Provide the [x, y] coordinate of the cell's center where the given text is located.  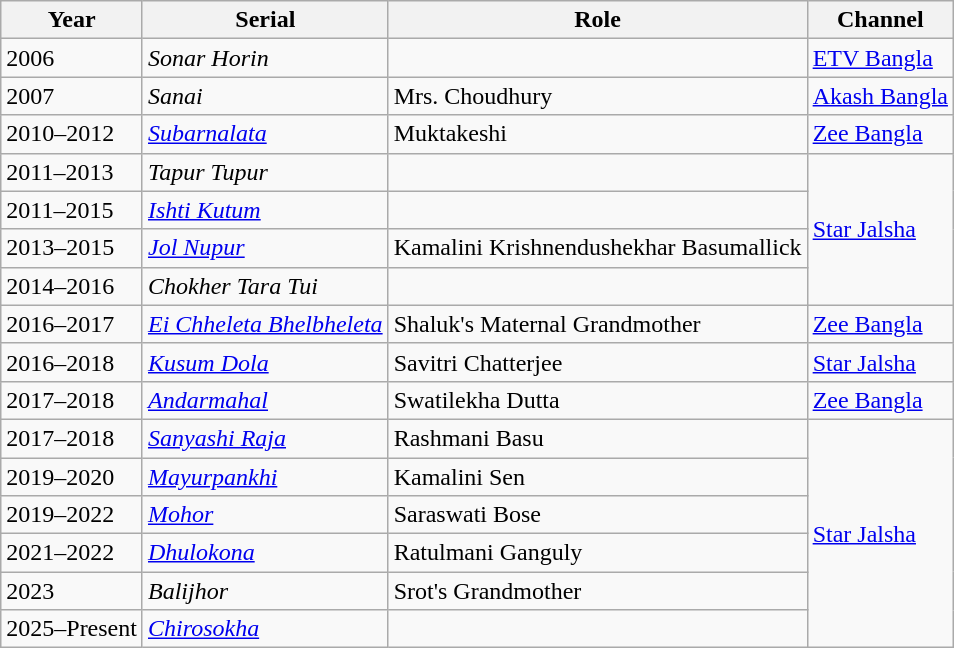
Mohor [265, 515]
Chirosokha [265, 629]
Swatilekha Dutta [598, 400]
2010–2012 [72, 134]
Srot's Grandmother [598, 591]
Muktakeshi [598, 134]
Rashmani Basu [598, 438]
Year [72, 20]
Akash Bangla [880, 96]
2023 [72, 591]
Role [598, 20]
Balijhor [265, 591]
ETV Bangla [880, 58]
Sanai [265, 96]
2025–Present [72, 629]
Dhulokona [265, 553]
Kamalini Krishnendushekhar Basumallick [598, 248]
Saraswati Bose [598, 515]
Kamalini Sen [598, 477]
Shaluk's Maternal Grandmother [598, 324]
Ei Chheleta Bhelbheleta [265, 324]
2011–2013 [72, 172]
Mrs. Choudhury [598, 96]
Kusum Dola [265, 362]
Jol Nupur [265, 248]
2016–2018 [72, 362]
Tapur Tupur [265, 172]
Channel [880, 20]
Sonar Horin [265, 58]
Mayurpankhi [265, 477]
Andarmahal [265, 400]
Sanyashi Raja [265, 438]
2013–2015 [72, 248]
2006 [72, 58]
Chokher Tara Tui [265, 286]
Savitri Chatterjee [598, 362]
2007 [72, 96]
Ratulmani Ganguly [598, 553]
2019–2022 [72, 515]
Ishti Kutum [265, 210]
2019–2020 [72, 477]
2011–2015 [72, 210]
Serial [265, 20]
Subarnalata [265, 134]
2016–2017 [72, 324]
2021–2022 [72, 553]
2014–2016 [72, 286]
